For the text-containing cell, return its midpoint in (X, Y) coordinate format. 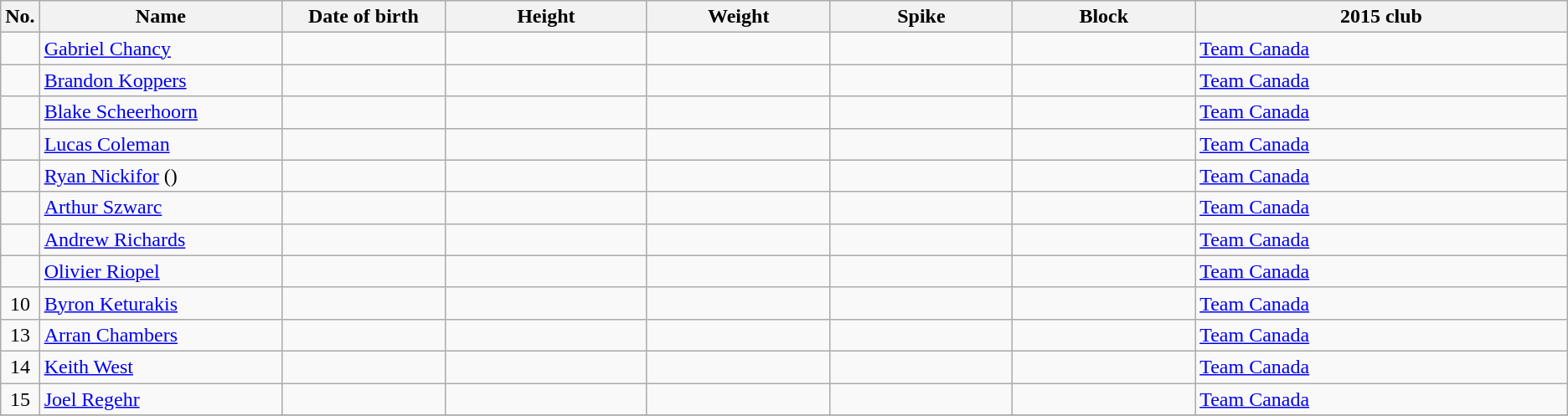
Name (161, 17)
Brandon Koppers (161, 80)
Arthur Szwarc (161, 208)
Keith West (161, 367)
15 (20, 399)
Andrew Richards (161, 239)
14 (20, 367)
Ryan Nickifor () (161, 176)
Date of birth (364, 17)
Joel Regehr (161, 399)
Height (546, 17)
Blake Scheerhoorn (161, 112)
10 (20, 303)
13 (20, 335)
Block (1104, 17)
Spike (921, 17)
Olivier Riopel (161, 271)
Weight (739, 17)
Lucas Coleman (161, 144)
Gabriel Chancy (161, 49)
Byron Keturakis (161, 303)
2015 club (1382, 17)
No. (20, 17)
Arran Chambers (161, 335)
